Capture the cell that displays the provided text and extract its [X, Y] central coordinate. 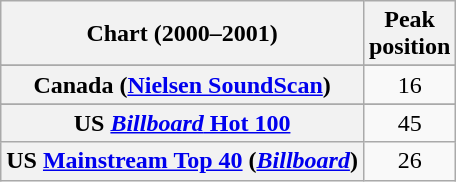
Canada (Nielsen SoundScan) [182, 85]
Chart (2000–2001) [182, 34]
Peakposition [409, 34]
US Billboard Hot 100 [182, 123]
US Mainstream Top 40 (Billboard) [182, 161]
45 [409, 123]
16 [409, 85]
26 [409, 161]
